Extract the (x, y) coordinate from the center of the cell holding the provided text.  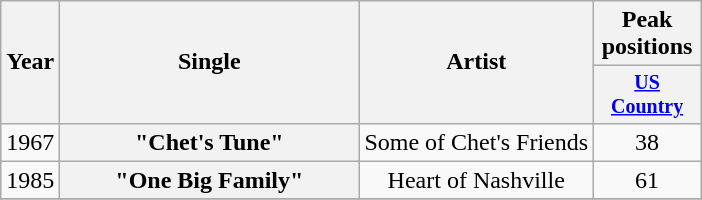
"Chet's Tune" (210, 142)
US Country (648, 94)
Some of Chet's Friends (476, 142)
Year (30, 62)
1985 (30, 180)
Peak positions (648, 34)
"One Big Family" (210, 180)
Single (210, 62)
38 (648, 142)
61 (648, 180)
Artist (476, 62)
Heart of Nashville (476, 180)
1967 (30, 142)
